Output the [x, y] coordinate of the center of the cell containing the given text.  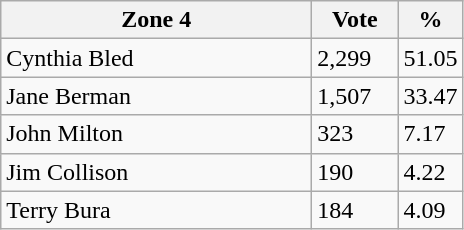
323 [355, 134]
2,299 [355, 58]
184 [355, 210]
John Milton [156, 134]
Jim Collison [156, 172]
Vote [355, 20]
Zone 4 [156, 20]
190 [355, 172]
Jane Berman [156, 96]
1,507 [355, 96]
51.05 [430, 58]
4.22 [430, 172]
Cynthia Bled [156, 58]
% [430, 20]
7.17 [430, 134]
Terry Bura [156, 210]
33.47 [430, 96]
4.09 [430, 210]
